Identify which cell holds the provided text, then report its (X, Y) central coordinate. 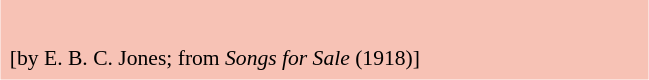
[by E. B. C. Jones; from Songs for Sale (1918)] (324, 58)
